Provide the (X, Y) coordinate of the cell's center where the given text is located.  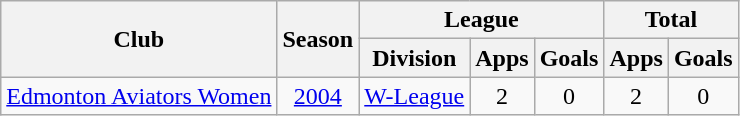
Total (671, 20)
Season (318, 39)
W-League (414, 96)
League (482, 20)
Division (414, 58)
Edmonton Aviators Women (139, 96)
Club (139, 39)
2004 (318, 96)
